Scan for the cell matching the given text and deliver its [X, Y] coordinate at center. 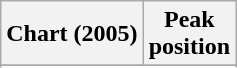
Peakposition [189, 34]
Chart (2005) [72, 34]
